Locate the cell with the specified text and output its (X, Y) center coordinate. 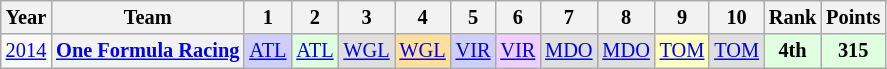
1 (268, 17)
6 (518, 17)
Points (853, 17)
9 (682, 17)
5 (474, 17)
Team (148, 17)
3 (366, 17)
Rank (792, 17)
8 (626, 17)
2014 (26, 51)
Year (26, 17)
10 (736, 17)
4th (792, 51)
4 (423, 17)
7 (568, 17)
One Formula Racing (148, 51)
2 (314, 17)
315 (853, 51)
